Detect which cell encompasses the target text, then output its [x, y] center coordinate. 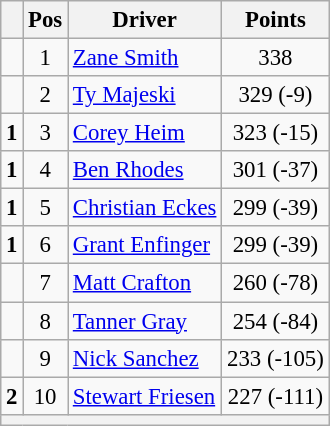
260 (-78) [276, 283]
Tanner Gray [145, 321]
233 (-105) [276, 358]
10 [46, 396]
323 (-15) [276, 133]
Points [276, 20]
329 (-9) [276, 95]
Corey Heim [145, 133]
Ty Majeski [145, 95]
8 [46, 321]
Ben Rhodes [145, 170]
5 [46, 208]
Stewart Friesen [145, 396]
Christian Eckes [145, 208]
227 (-111) [276, 396]
6 [46, 245]
7 [46, 283]
Zane Smith [145, 58]
Driver [145, 20]
Grant Enfinger [145, 245]
Nick Sanchez [145, 358]
254 (-84) [276, 321]
9 [46, 358]
3 [46, 133]
Matt Crafton [145, 283]
301 (-37) [276, 170]
4 [46, 170]
338 [276, 58]
Pos [46, 20]
